Search for the cell housing the specified text and yield its (x, y) center coordinate. 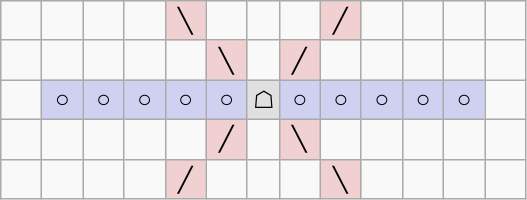
☖ (263, 100)
